Extract the [X, Y] coordinate from the center of the cell holding the provided text.  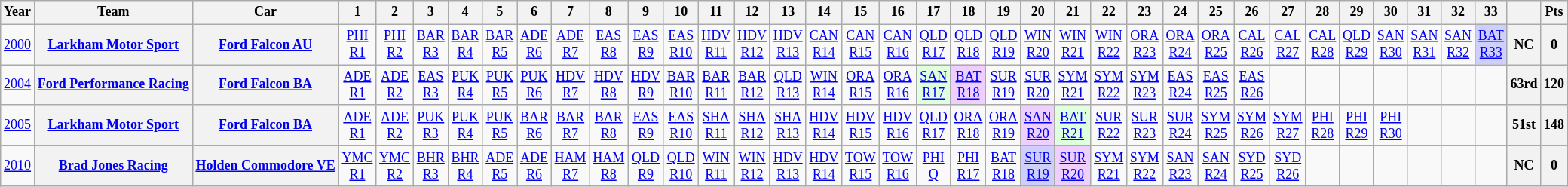
SHAR13 [788, 125]
SYMR26 [1252, 125]
25 [1216, 12]
BARR8 [609, 125]
SYDR25 [1252, 166]
51st [1524, 125]
Holden Commodore VE [265, 166]
10 [681, 12]
TOWR16 [897, 166]
1 [357, 12]
CANR15 [861, 44]
ORAR25 [1216, 44]
29 [1357, 12]
14 [824, 12]
QLDR10 [681, 166]
31 [1425, 12]
SHAR11 [716, 125]
ORAR19 [1004, 125]
SURR23 [1145, 125]
WINR11 [716, 166]
ORAR23 [1145, 44]
WINR21 [1073, 44]
BHRR4 [465, 166]
ADER5 [500, 166]
HAMR8 [609, 166]
2004 [18, 85]
SYMR25 [1216, 125]
33 [1491, 12]
QLDR13 [788, 85]
SANR30 [1390, 44]
5 [500, 12]
CALR27 [1288, 44]
HDVR16 [897, 125]
SANR31 [1425, 44]
30 [1390, 12]
8 [609, 12]
11 [716, 12]
SURR22 [1109, 125]
Ford Falcon AU [265, 44]
13 [788, 12]
Ford Performance Racing [113, 85]
4 [465, 12]
BARR4 [465, 44]
CANR16 [897, 44]
Year [18, 12]
QLDR18 [968, 44]
SANR23 [1181, 166]
32 [1458, 12]
BARR6 [534, 125]
2010 [18, 166]
SHAR12 [752, 125]
EASR24 [1181, 85]
148 [1554, 125]
PHIR28 [1322, 125]
HAMR7 [570, 166]
28 [1322, 12]
26 [1252, 12]
EASR26 [1252, 85]
BARR5 [500, 44]
ORAR15 [861, 85]
27 [1288, 12]
23 [1145, 12]
SANR32 [1458, 44]
PHIR2 [395, 44]
EASR25 [1216, 85]
7 [570, 12]
QLDR9 [646, 166]
Brad Jones Racing [113, 166]
QLDR29 [1357, 44]
ADER7 [570, 44]
SANR17 [933, 85]
16 [897, 12]
EASR8 [609, 44]
CALR26 [1252, 44]
3 [430, 12]
2 [395, 12]
HDVR11 [716, 44]
WINR20 [1037, 44]
HDVR15 [861, 125]
SYDR26 [1288, 166]
CALR28 [1322, 44]
BATR33 [1491, 44]
WINR12 [752, 166]
2000 [18, 44]
PHIR1 [357, 44]
QLDR19 [1004, 44]
TOWR15 [861, 166]
9 [646, 12]
20 [1037, 12]
BARR10 [681, 85]
SANR20 [1037, 125]
HDVR12 [752, 44]
BARR7 [570, 125]
6 [534, 12]
21 [1073, 12]
SYMR23 [1145, 85]
24 [1181, 12]
YMCR1 [357, 166]
22 [1109, 12]
19 [1004, 12]
18 [968, 12]
Car [265, 12]
BHRR3 [430, 166]
YMCR2 [395, 166]
WINR22 [1109, 44]
120 [1554, 85]
SANR24 [1216, 166]
EASR3 [430, 85]
Team [113, 12]
BATR21 [1073, 125]
SURR24 [1181, 125]
HDVR7 [570, 85]
SYMR27 [1288, 125]
ORAR24 [1181, 44]
PUKR3 [430, 125]
17 [933, 12]
PUKR6 [534, 85]
WINR14 [824, 85]
PHIQ [933, 166]
ORAR16 [897, 85]
BARR3 [430, 44]
ORAR18 [968, 125]
PHIR29 [1357, 125]
CANR14 [824, 44]
15 [861, 12]
BARR12 [752, 85]
HDVR8 [609, 85]
PHIR17 [968, 166]
PHIR30 [1390, 125]
BARR11 [716, 85]
12 [752, 12]
2005 [18, 125]
63rd [1524, 85]
HDVR9 [646, 85]
Pts [1554, 12]
